Detect which cell encompasses the target text, then output its (X, Y) center coordinate. 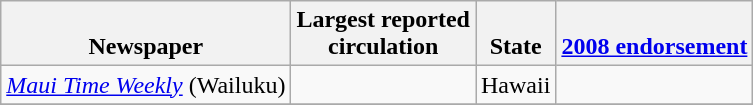
State (516, 34)
Maui Time Weekly (Wailuku) (146, 85)
2008 endorsement (654, 34)
Newspaper (146, 34)
Hawaii (516, 85)
Largest reportedcirculation (384, 34)
